Detect which cell encompasses the target text, then output its [X, Y] center coordinate. 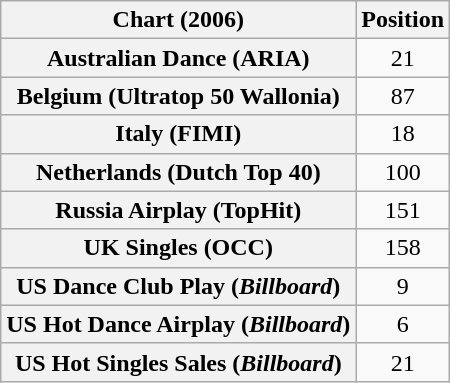
US Hot Singles Sales (Billboard) [178, 362]
Australian Dance (ARIA) [178, 58]
Position [403, 20]
100 [403, 172]
87 [403, 96]
Chart (2006) [178, 20]
UK Singles (OCC) [178, 248]
Italy (FIMI) [178, 134]
151 [403, 210]
Netherlands (Dutch Top 40) [178, 172]
US Dance Club Play (Billboard) [178, 286]
Russia Airplay (TopHit) [178, 210]
6 [403, 324]
9 [403, 286]
Belgium (Ultratop 50 Wallonia) [178, 96]
158 [403, 248]
US Hot Dance Airplay (Billboard) [178, 324]
18 [403, 134]
